Return (X, Y) of the center of cell containing provided text 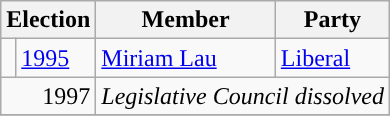
Member (186, 20)
Election (48, 20)
Legislative Council dissolved (243, 96)
1997 (48, 96)
1995 (56, 58)
Party (332, 20)
Liberal (332, 58)
Miriam Lau (186, 58)
